Provide the [x, y] coordinate of the cell's center where the given text is located.  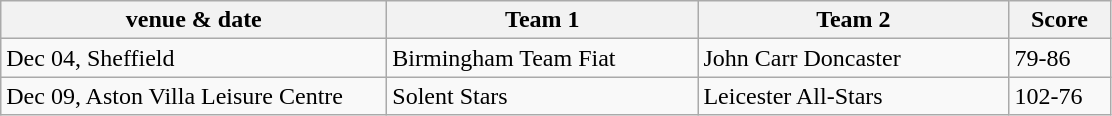
102-76 [1060, 96]
Dec 04, Sheffield [194, 58]
Dec 09, Aston Villa Leisure Centre [194, 96]
79-86 [1060, 58]
Solent Stars [542, 96]
Birmingham Team Fiat [542, 58]
Team 1 [542, 20]
Score [1060, 20]
venue & date [194, 20]
Leicester All-Stars [854, 96]
John Carr Doncaster [854, 58]
Team 2 [854, 20]
